Identify which cell holds the provided text, then report its (X, Y) central coordinate. 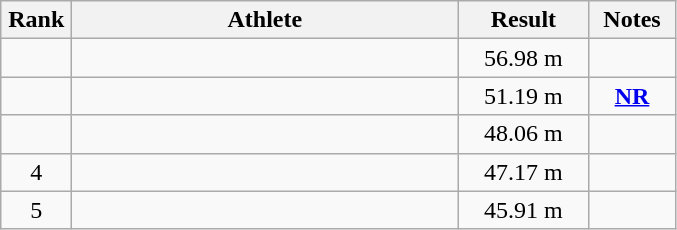
47.17 m (524, 172)
NR (632, 96)
45.91 m (524, 210)
56.98 m (524, 58)
Rank (36, 20)
5 (36, 210)
Result (524, 20)
48.06 m (524, 134)
51.19 m (524, 96)
Notes (632, 20)
4 (36, 172)
Athlete (265, 20)
